Provide the (X, Y) coordinate of the cell's center where the given text is located.  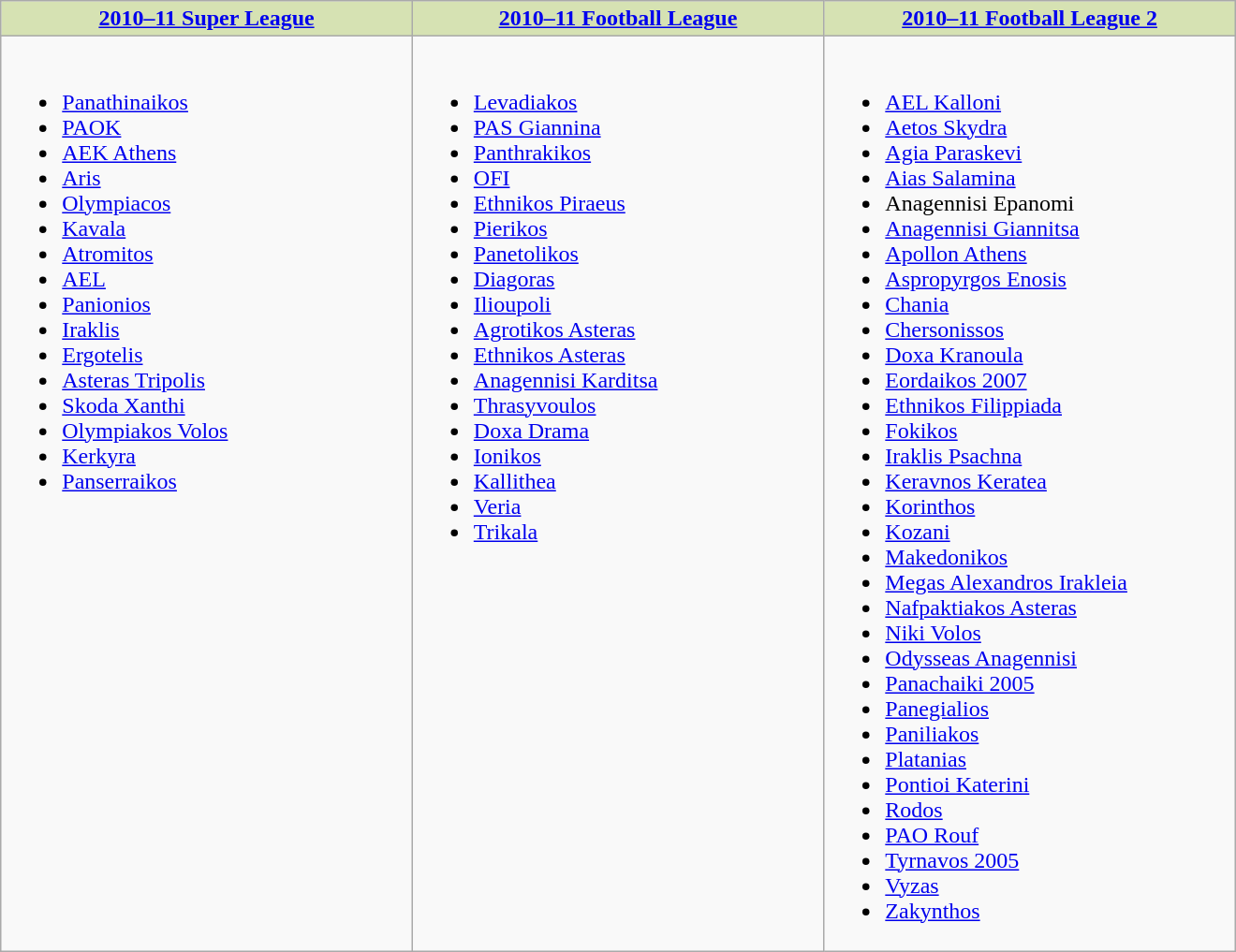
PanathinaikosPAOKAEK AthensArisOlympiacosKavalaAtromitosAELPanioniosIraklisErgotelisAsteras TripolisSkoda XanthiOlympiakos VolosKerkyraPanserraikos (207, 494)
2010–11 Football League (618, 19)
2010–11 Football League 2 (1030, 19)
2010–11 Super League (207, 19)
